Identify which cell holds the provided text, then report its (x, y) central coordinate. 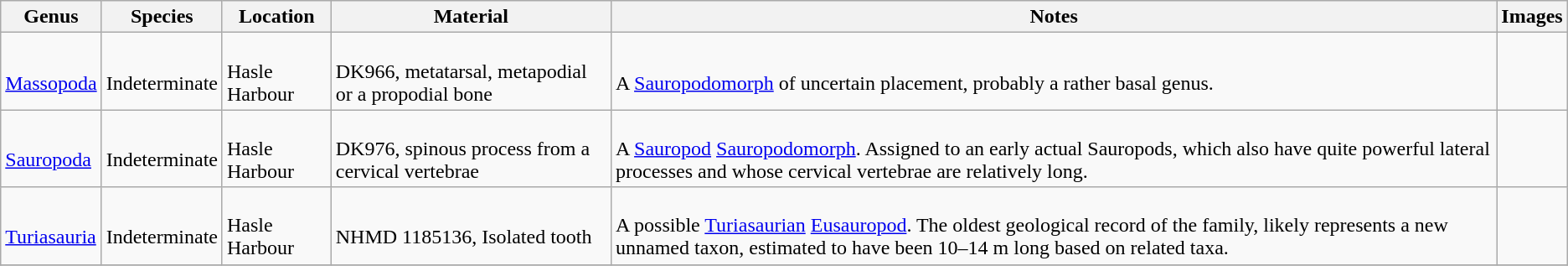
Images (1532, 17)
NHMD 1185136, Isolated tooth (471, 226)
Species (162, 17)
Massopoda (51, 71)
Material (471, 17)
Notes (1054, 17)
DK976, spinous process from a cervical vertebrae (471, 149)
Location (276, 17)
Sauropoda (51, 149)
Turiasauria (51, 226)
A Sauropodomorph of uncertain placement, probably a rather basal genus. (1054, 71)
DK966, metatarsal, metapodial or a propodial bone (471, 71)
Genus (51, 17)
